For the text-containing cell, return its midpoint in [x, y] coordinate format. 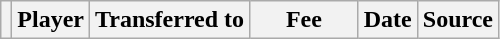
Player [51, 20]
Transferred to [170, 20]
Fee [304, 20]
Source [458, 20]
Date [388, 20]
